Capture the cell that displays the provided text and extract its [X, Y] central coordinate. 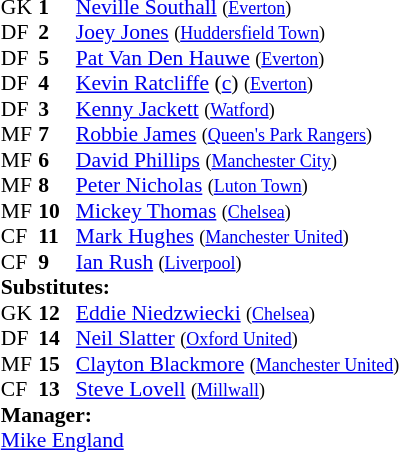
GK [20, 313]
Ian Rush (Liverpool) [238, 262]
Kenny Jackett (Watford) [238, 109]
7 [57, 135]
Robbie James (Queen's Park Rangers) [238, 135]
Clayton Blackmore (Manchester United) [238, 364]
Mickey Thomas (Chelsea) [238, 211]
Eddie Niedzwiecki (Chelsea) [238, 313]
3 [57, 109]
2 [57, 33]
4 [57, 83]
9 [57, 262]
5 [57, 58]
13 [57, 389]
6 [57, 160]
Peter Nicholas (Luton Town) [238, 185]
10 [57, 211]
Substitutes: [200, 287]
Steve Lovell (Millwall) [238, 389]
Manager: [200, 415]
David Phillips (Manchester City) [238, 160]
8 [57, 185]
Kevin Ratcliffe (c) (Everton) [238, 83]
14 [57, 339]
15 [57, 364]
Mark Hughes (Manchester United) [238, 237]
Neil Slatter (Oxford United) [238, 339]
11 [57, 237]
Pat Van Den Hauwe (Everton) [238, 58]
Joey Jones (Huddersfield Town) [238, 33]
12 [57, 313]
